Extract the [X, Y] coordinate from the center of the cell holding the provided text.  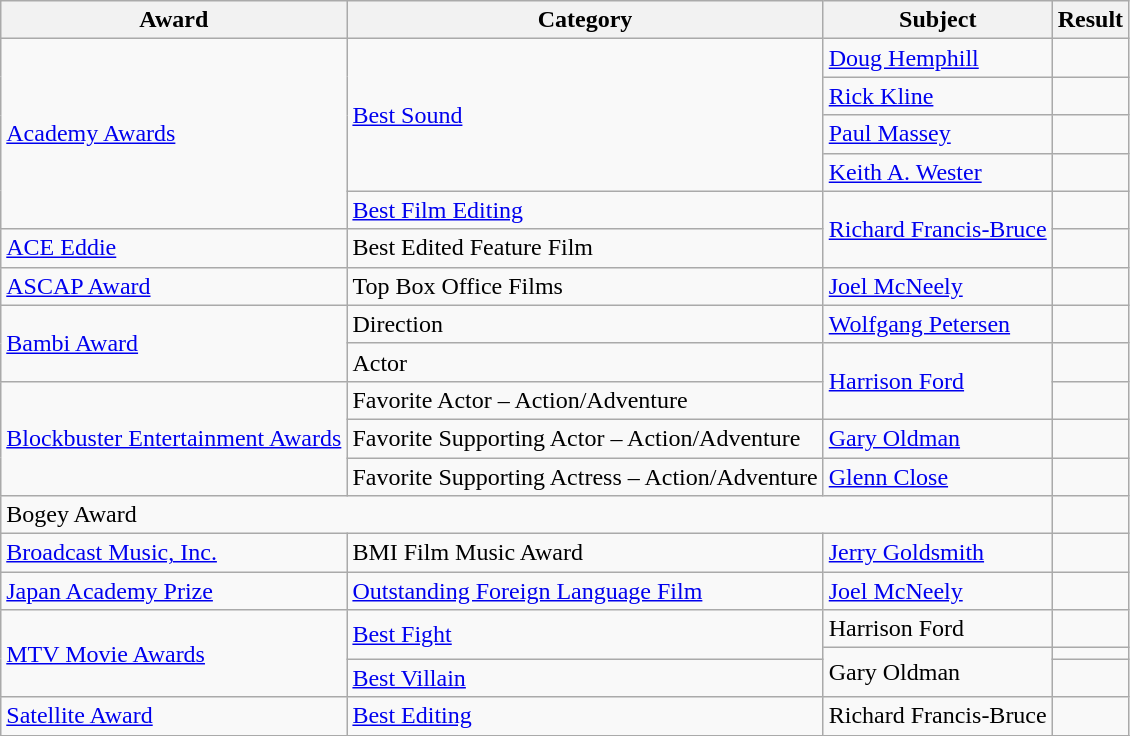
ACE Eddie [174, 248]
Academy Awards [174, 134]
Glenn Close [938, 477]
Bogey Award [526, 515]
Best Editing [585, 716]
Paul Massey [938, 134]
Satellite Award [174, 716]
Bambi Award [174, 343]
Broadcast Music, Inc. [174, 553]
Favorite Actor – Action/Adventure [585, 400]
Best Edited Feature Film [585, 248]
Actor [585, 362]
Top Box Office Films [585, 286]
Category [585, 20]
Best Film Editing [585, 210]
BMI Film Music Award [585, 553]
Best Sound [585, 115]
Outstanding Foreign Language Film [585, 591]
Favorite Supporting Actor – Action/Adventure [585, 438]
MTV Movie Awards [174, 654]
Rick Kline [938, 96]
Japan Academy Prize [174, 591]
Result [1090, 20]
Blockbuster Entertainment Awards [174, 438]
Best Villain [585, 678]
Award [174, 20]
Keith A. Wester [938, 172]
ASCAP Award [174, 286]
Subject [938, 20]
Jerry Goldsmith [938, 553]
Wolfgang Petersen [938, 324]
Direction [585, 324]
Best Fight [585, 634]
Doug Hemphill [938, 58]
Favorite Supporting Actress – Action/Adventure [585, 477]
